Capture the cell that displays the provided text and extract its [X, Y] central coordinate. 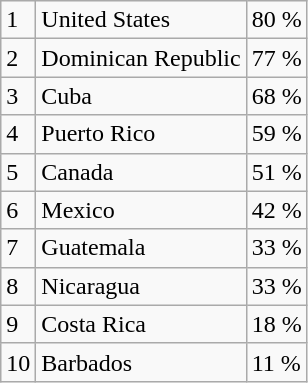
9 [18, 324]
42 % [276, 210]
3 [18, 96]
1 [18, 20]
4 [18, 134]
Guatemala [141, 248]
Puerto Rico [141, 134]
68 % [276, 96]
59 % [276, 134]
51 % [276, 172]
Cuba [141, 96]
5 [18, 172]
Nicaragua [141, 286]
United States [141, 20]
Canada [141, 172]
6 [18, 210]
11 % [276, 362]
7 [18, 248]
18 % [276, 324]
Mexico [141, 210]
8 [18, 286]
2 [18, 58]
Costa Rica [141, 324]
10 [18, 362]
Dominican Republic [141, 58]
80 % [276, 20]
Barbados [141, 362]
77 % [276, 58]
